Find where the given text appears and provide that cell's center as (X, Y) coordinate. 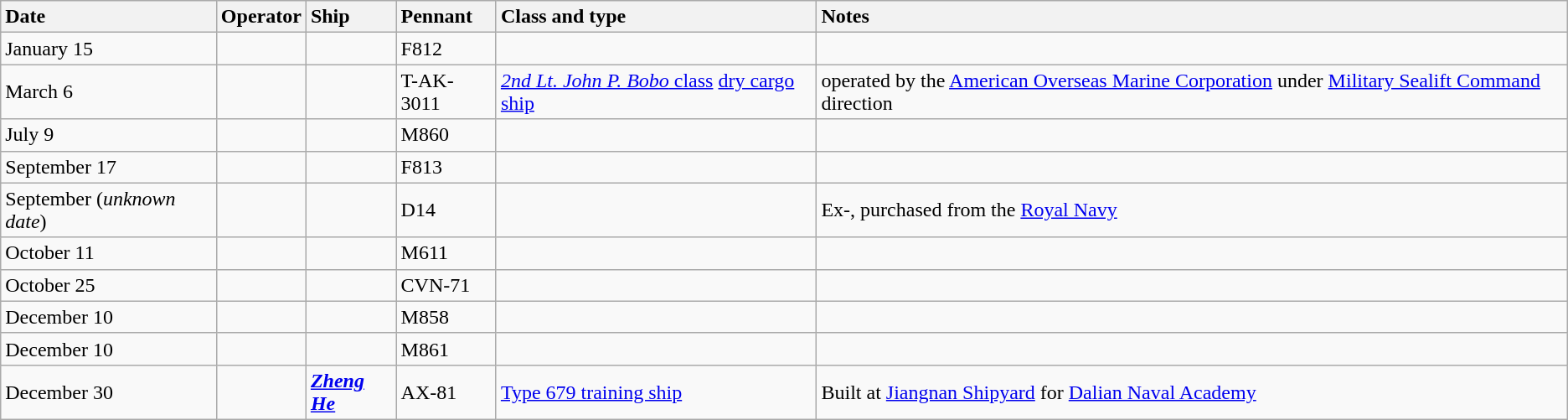
September 17 (109, 167)
October 25 (109, 285)
T-AK-3011 (446, 92)
M860 (446, 135)
January 15 (109, 49)
D14 (446, 210)
Zheng He (351, 392)
AX-81 (446, 392)
F812 (446, 49)
CVN-71 (446, 285)
Ex-, purchased from the Royal Navy (1192, 210)
July 9 (109, 135)
F813 (446, 167)
M861 (446, 349)
October 11 (109, 253)
Type 679 training ship (657, 392)
operated by the American Overseas Marine Corporation under Military Sealift Command direction (1192, 92)
Operator (261, 17)
March 6 (109, 92)
Class and type (657, 17)
2nd Lt. John P. Bobo class dry cargo ship (657, 92)
Ship (351, 17)
Date (109, 17)
Pennant (446, 17)
M858 (446, 317)
Built at Jiangnan Shipyard for Dalian Naval Academy (1192, 392)
December 30 (109, 392)
Notes (1192, 17)
M611 (446, 253)
September (unknown date) (109, 210)
